Detect which cell encompasses the target text, then output its [x, y] center coordinate. 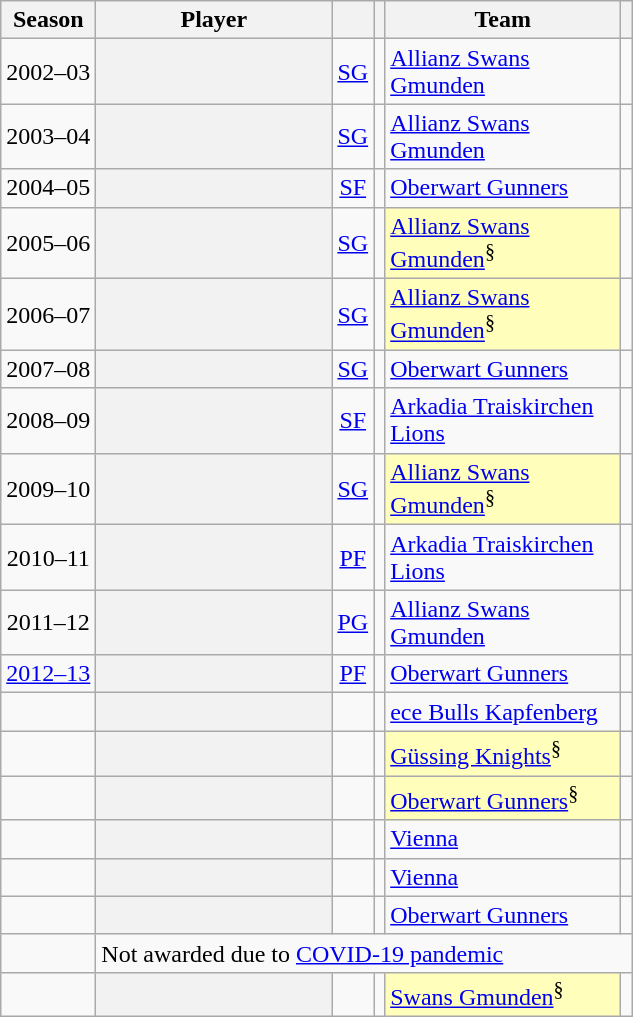
ece Bulls Kapfenberg [503, 712]
2002–03 [48, 72]
2004–05 [48, 188]
Oberwart Gunners§ [503, 798]
2005–06 [48, 243]
Swans Gmunden§ [503, 994]
2007–08 [48, 369]
Player [214, 20]
2012–13 [48, 674]
2008–09 [48, 420]
Team [503, 20]
2006–07 [48, 315]
2010–11 [48, 558]
2003–04 [48, 136]
Güssing Knights§ [503, 754]
Not awarded due to COVID-19 pandemic [364, 953]
2011–12 [48, 622]
PG [353, 622]
Season [48, 20]
2009–10 [48, 489]
